Identify which cell holds the provided text, then report its [x, y] central coordinate. 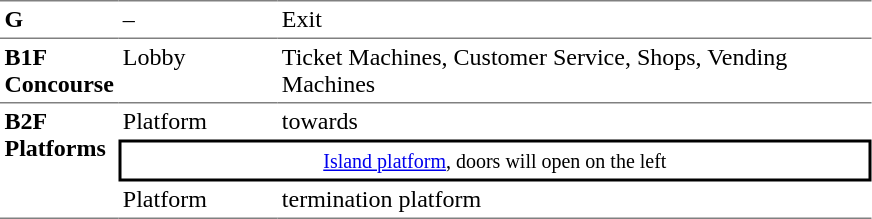
Platform [198, 122]
Exit [574, 19]
– [198, 19]
G [59, 19]
B1FConcourse [59, 71]
towards [574, 122]
Island platform, doors will open on the left [494, 161]
Ticket Machines, Customer Service, Shops, Vending Machines [574, 71]
Lobby [198, 71]
